Find where the given text appears and provide that cell's center as [x, y] coordinate. 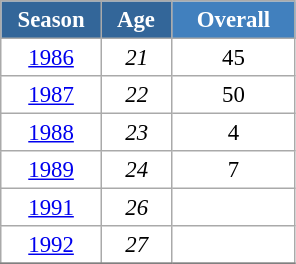
1987 [52, 95]
1989 [52, 170]
1988 [52, 133]
Season [52, 20]
27 [136, 245]
23 [136, 133]
26 [136, 208]
Overall [234, 20]
50 [234, 95]
22 [136, 95]
Age [136, 20]
1992 [52, 245]
1986 [52, 58]
1991 [52, 208]
7 [234, 170]
45 [234, 58]
4 [234, 133]
24 [136, 170]
21 [136, 58]
